Extract the (X, Y) coordinate from the center of the cell holding the provided text.  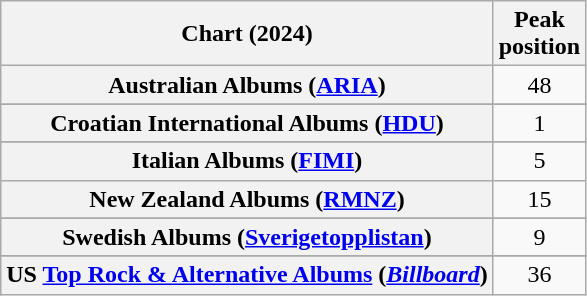
9 (539, 237)
New Zealand Albums (RMNZ) (247, 199)
36 (539, 275)
48 (539, 85)
Italian Albums (FIMI) (247, 161)
Swedish Albums (Sverigetopplistan) (247, 237)
Chart (2024) (247, 34)
US Top Rock & Alternative Albums (Billboard) (247, 275)
Peakposition (539, 34)
5 (539, 161)
Australian Albums (ARIA) (247, 85)
15 (539, 199)
1 (539, 123)
Croatian International Albums (HDU) (247, 123)
